Search for the cell housing the specified text and yield its [X, Y] center coordinate. 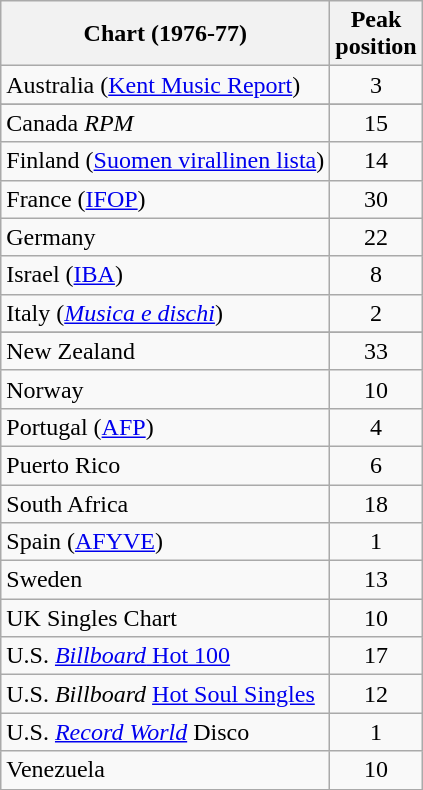
17 [376, 656]
4 [376, 427]
France (IFOP) [166, 199]
30 [376, 199]
13 [376, 580]
Portugal (AFP) [166, 427]
Canada RPM [166, 123]
New Zealand [166, 351]
18 [376, 503]
Peakposition [376, 34]
Israel (IBA) [166, 275]
Puerto Rico [166, 465]
8 [376, 275]
Germany [166, 237]
Venezuela [166, 770]
Sweden [166, 580]
14 [376, 161]
12 [376, 694]
Finland (Suomen virallinen lista) [166, 161]
U.S. Billboard Hot 100 [166, 656]
2 [376, 313]
22 [376, 237]
U.S. Record World Disco [166, 732]
6 [376, 465]
UK Singles Chart [166, 618]
33 [376, 351]
Spain (AFYVE) [166, 542]
Australia (Kent Music Report) [166, 85]
U.S. Billboard Hot Soul Singles [166, 694]
3 [376, 85]
Italy (Musica e dischi) [166, 313]
Norway [166, 389]
South Africa [166, 503]
Chart (1976-77) [166, 34]
15 [376, 123]
